Pinpoint the cell where the given text exists, returning its [x, y] midpoint coordinate. 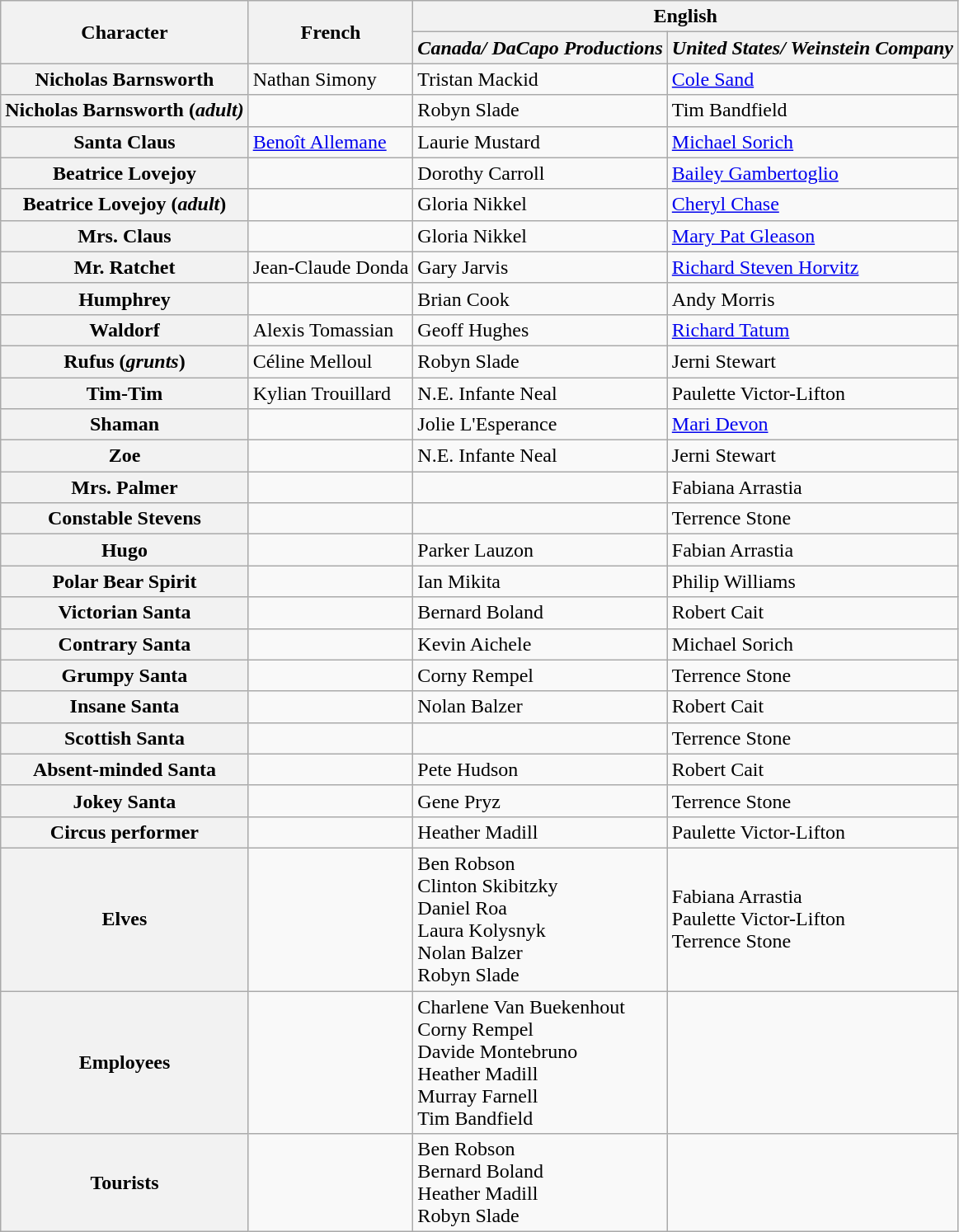
Pete Hudson [540, 769]
Beatrice Lovejoy [125, 173]
Céline Melloul [331, 361]
Waldorf [125, 330]
Laurie Mustard [540, 142]
Insane Santa [125, 707]
Grumpy Santa [125, 675]
Cole Sand [812, 79]
Mari Devon [812, 425]
Canada/ DaCapo Productions [540, 48]
Gene Pryz [540, 801]
Scottish Santa [125, 738]
Nolan Balzer [540, 707]
Kylian Trouillard [331, 393]
Heather Madill [540, 832]
Elves [125, 919]
Andy Morris [812, 299]
Alexis Tomassian [331, 330]
Mrs. Claus [125, 236]
Cheryl Chase [812, 205]
Constable Stevens [125, 519]
Mrs. Palmer [125, 487]
Shaman [125, 425]
Tim-Tim [125, 393]
English [686, 16]
Jean-Claude Donda [331, 267]
Ben RobsonClinton SkibitzkyDaniel RoaLaura KolysnykNolan BalzerRobyn Slade [540, 919]
Mary Pat Gleason [812, 236]
Beatrice Lovejoy (adult) [125, 205]
Charlene Van BuekenhoutCorny RempelDavide MontebrunoHeather MadillMurray FarnellTim Bandfield [540, 1062]
Dorothy Carroll [540, 173]
Corny Rempel [540, 675]
Polar Bear Spirit [125, 581]
Fabiana ArrastiaPaulette Victor-LiftonTerrence Stone [812, 919]
Bernard Boland [540, 613]
Tim Bandfield [812, 111]
Fabian Arrastia [812, 550]
Nicholas Barnsworth [125, 79]
Philip Williams [812, 581]
Ian Mikita [540, 581]
Ben RobsonBernard BolandHeather MadillRobyn Slade [540, 1183]
Geoff Hughes [540, 330]
Nathan Simony [331, 79]
Rufus (grunts) [125, 361]
Gary Jarvis [540, 267]
Tourists [125, 1183]
Benoît Allemane [331, 142]
United States/ Weinstein Company [812, 48]
Absent-minded Santa [125, 769]
Zoe [125, 456]
French [331, 32]
Mr. Ratchet [125, 267]
Circus performer [125, 832]
Fabiana Arrastia [812, 487]
Richard Tatum [812, 330]
Jolie L'Esperance [540, 425]
Brian Cook [540, 299]
Hugo [125, 550]
Contrary Santa [125, 644]
Victorian Santa [125, 613]
Nicholas Barnsworth (adult) [125, 111]
Employees [125, 1062]
Richard Steven Horvitz [812, 267]
Parker Lauzon [540, 550]
Tristan Mackid [540, 79]
Santa Claus [125, 142]
Bailey Gambertoglio [812, 173]
Jokey Santa [125, 801]
Character [125, 32]
Humphrey [125, 299]
Kevin Aichele [540, 644]
